Detect which cell encompasses the target text, then output its (X, Y) center coordinate. 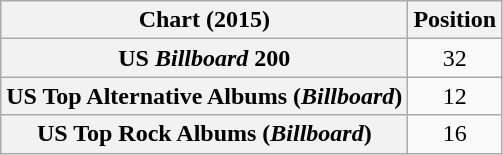
US Billboard 200 (204, 58)
Position (455, 20)
US Top Rock Albums (Billboard) (204, 134)
Chart (2015) (204, 20)
12 (455, 96)
16 (455, 134)
32 (455, 58)
US Top Alternative Albums (Billboard) (204, 96)
